Return (x, y) of the center of cell containing provided text 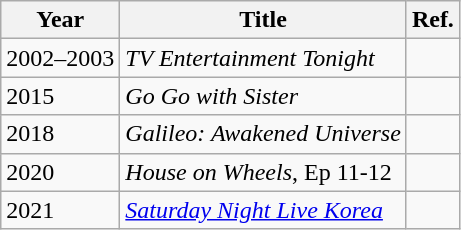
TV Entertainment Tonight (264, 58)
Year (60, 20)
2002–2003 (60, 58)
2015 (60, 96)
Ref. (432, 20)
Go Go with Sister (264, 96)
Galileo: Awakened Universe (264, 134)
Title (264, 20)
2021 (60, 210)
2020 (60, 172)
Saturday Night Live Korea (264, 210)
House on Wheels, Ep 11-12 (264, 172)
2018 (60, 134)
